Provide the [x, y] coordinate of the cell's center where the given text is located.  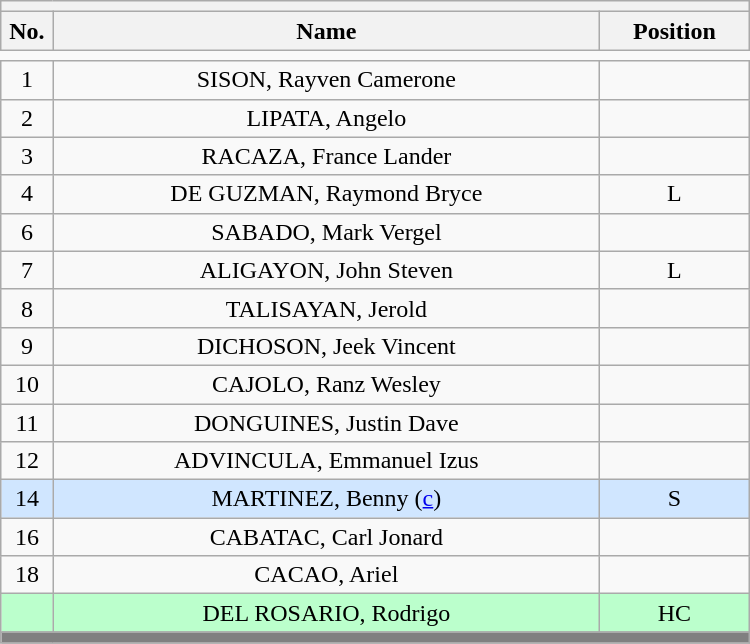
DONGUINES, Justin Dave [326, 423]
10 [27, 384]
8 [27, 308]
SISON, Rayven Camerone [326, 80]
MARTINEZ, Benny (c) [326, 499]
HC [675, 613]
S [675, 499]
DE GUZMAN, Raymond Bryce [326, 194]
SABADO, Mark Vergel [326, 232]
No. [27, 31]
DICHOSON, Jeek Vincent [326, 346]
Name [326, 31]
7 [27, 270]
12 [27, 461]
11 [27, 423]
CACAO, Ariel [326, 575]
3 [27, 156]
CABATAC, Carl Jonard [326, 537]
TALISAYAN, Jerold [326, 308]
16 [27, 537]
14 [27, 499]
RACAZA, France Lander [326, 156]
2 [27, 118]
1 [27, 80]
9 [27, 346]
LIPATA, Angelo [326, 118]
CAJOLO, Ranz Wesley [326, 384]
18 [27, 575]
Position [675, 31]
DEL ROSARIO, Rodrigo [326, 613]
ALIGAYON, John Steven [326, 270]
6 [27, 232]
ADVINCULA, Emmanuel Izus [326, 461]
4 [27, 194]
